Determine the [X, Y] coordinate at the center of the cell enclosing the given text.  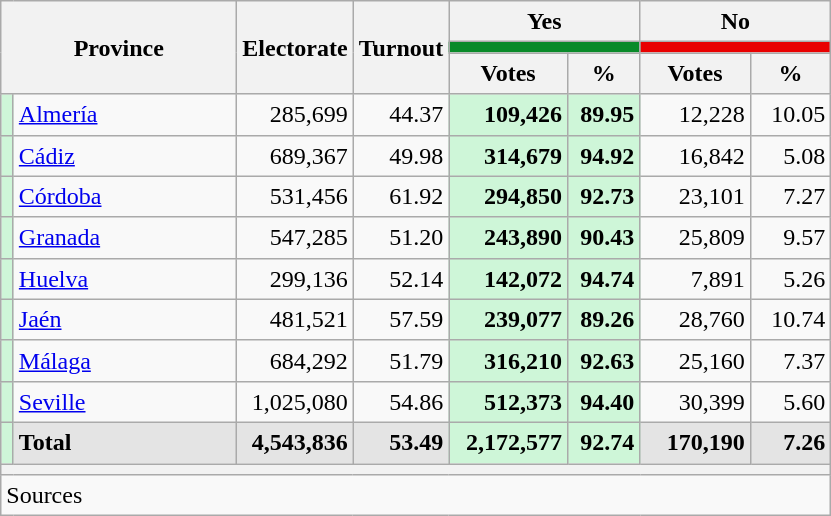
92.73 [604, 196]
44.37 [401, 114]
Málaga [125, 360]
90.43 [604, 238]
314,679 [508, 156]
684,292 [295, 360]
57.59 [401, 320]
94.92 [604, 156]
Huelva [125, 278]
Turnout [401, 48]
No [736, 22]
5.60 [790, 402]
89.95 [604, 114]
9.57 [790, 238]
30,399 [695, 402]
Cádiz [125, 156]
170,190 [695, 442]
94.74 [604, 278]
Total [125, 442]
239,077 [508, 320]
5.26 [790, 278]
53.49 [401, 442]
49.98 [401, 156]
547,285 [295, 238]
7.26 [790, 442]
54.86 [401, 402]
Granada [125, 238]
109,426 [508, 114]
52.14 [401, 278]
94.40 [604, 402]
7,891 [695, 278]
25,809 [695, 238]
512,373 [508, 402]
Yes [544, 22]
Almería [125, 114]
7.37 [790, 360]
61.92 [401, 196]
299,136 [295, 278]
Electorate [295, 48]
12,228 [695, 114]
28,760 [695, 320]
Jaén [125, 320]
689,367 [295, 156]
481,521 [295, 320]
Province [119, 48]
294,850 [508, 196]
316,210 [508, 360]
4,543,836 [295, 442]
16,842 [695, 156]
92.63 [604, 360]
25,160 [695, 360]
5.08 [790, 156]
142,072 [508, 278]
10.74 [790, 320]
92.74 [604, 442]
10.05 [790, 114]
285,699 [295, 114]
7.27 [790, 196]
Seville [125, 402]
89.26 [604, 320]
51.20 [401, 238]
531,456 [295, 196]
1,025,080 [295, 402]
Sources [416, 496]
51.79 [401, 360]
Córdoba [125, 196]
243,890 [508, 238]
2,172,577 [508, 442]
23,101 [695, 196]
